Detect which cell encompasses the target text, then output its (X, Y) center coordinate. 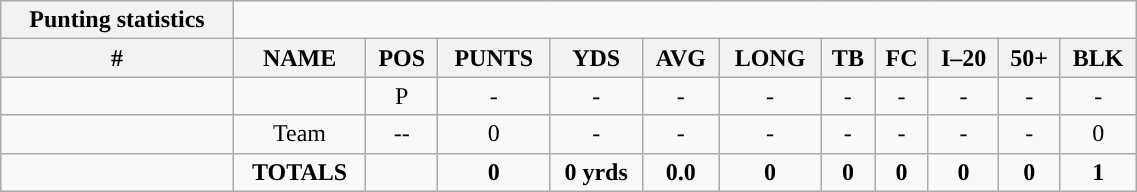
FC (902, 58)
LONG (770, 58)
1 (1098, 172)
P (402, 96)
AVG (681, 58)
0 yrds (596, 172)
-- (402, 134)
TOTALS (299, 172)
YDS (596, 58)
Punting statistics (118, 20)
0.0 (681, 172)
PUNTS (494, 58)
TB (848, 58)
I–20 (963, 58)
BLK (1098, 58)
POS (402, 58)
# (118, 58)
Team (299, 134)
50+ (1030, 58)
NAME (299, 58)
